Detect which cell encompasses the target text, then output its (x, y) center coordinate. 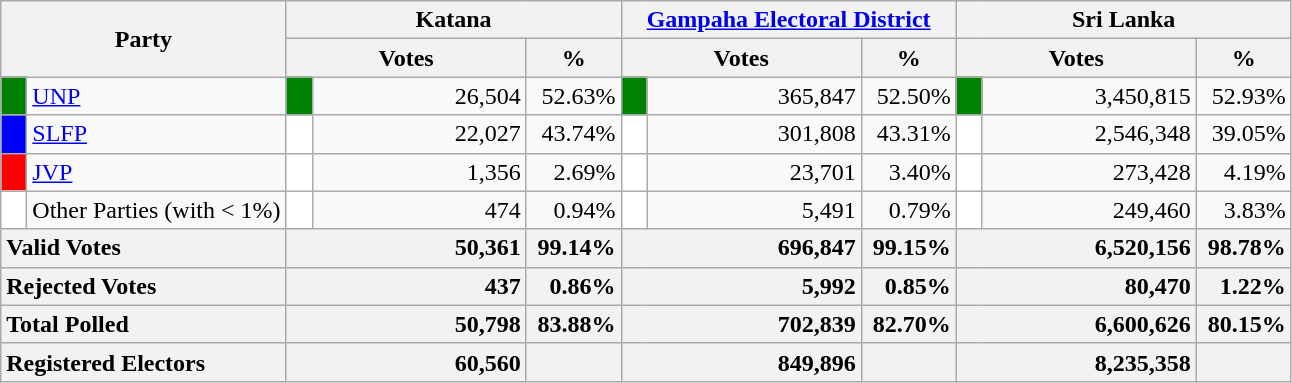
43.74% (574, 134)
43.31% (908, 134)
52.50% (908, 96)
3,450,815 (1089, 96)
Rejected Votes (144, 286)
3.40% (908, 172)
249,460 (1089, 210)
22,027 (419, 134)
5,491 (754, 210)
301,808 (754, 134)
474 (419, 210)
60,560 (406, 362)
Valid Votes (144, 248)
82.70% (908, 324)
3.83% (1244, 210)
0.94% (574, 210)
0.86% (574, 286)
Registered Electors (144, 362)
Gampaha Electoral District (788, 20)
702,839 (741, 324)
Total Polled (144, 324)
2,546,348 (1089, 134)
2.69% (574, 172)
0.79% (908, 210)
Other Parties (with < 1%) (156, 210)
UNP (156, 96)
0.85% (908, 286)
Party (144, 39)
80.15% (1244, 324)
5,992 (741, 286)
SLFP (156, 134)
52.63% (574, 96)
26,504 (419, 96)
39.05% (1244, 134)
6,600,626 (1076, 324)
JVP (156, 172)
80,470 (1076, 286)
437 (406, 286)
365,847 (754, 96)
50,798 (406, 324)
849,896 (741, 362)
4.19% (1244, 172)
99.14% (574, 248)
99.15% (908, 248)
1.22% (1244, 286)
8,235,358 (1076, 362)
Katana (454, 20)
696,847 (741, 248)
273,428 (1089, 172)
1,356 (419, 172)
50,361 (406, 248)
98.78% (1244, 248)
83.88% (574, 324)
23,701 (754, 172)
52.93% (1244, 96)
Sri Lanka (1124, 20)
6,520,156 (1076, 248)
